For the text-containing cell, return its midpoint in (X, Y) coordinate format. 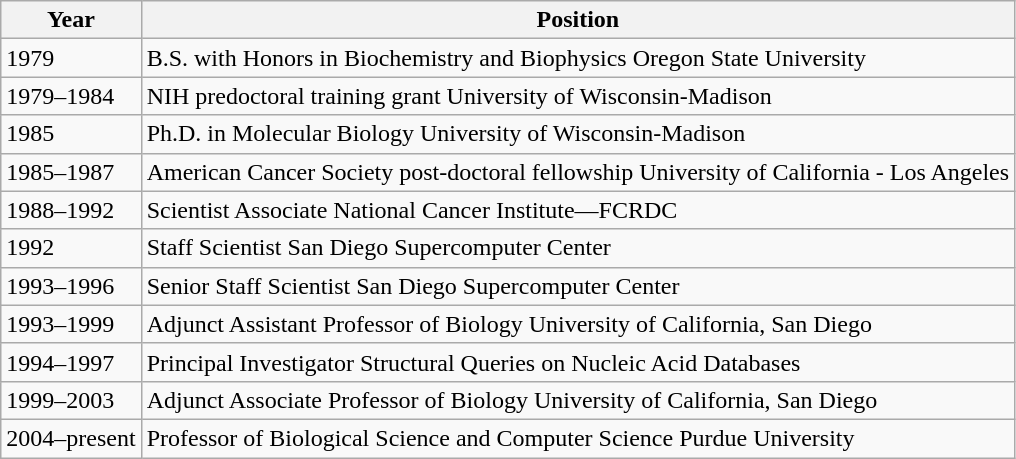
1979–1984 (71, 96)
NIH predoctoral training grant University of Wisconsin-Madison (578, 96)
1999–2003 (71, 400)
1994–1997 (71, 362)
1985 (71, 134)
Year (71, 20)
1992 (71, 248)
Adjunct Associate Professor of Biology University of California, San Diego (578, 400)
Staff Scientist San Diego Supercomputer Center (578, 248)
Senior Staff Scientist San Diego Supercomputer Center (578, 286)
Ph.D. in Molecular Biology University of Wisconsin-Madison (578, 134)
Scientist Associate National Cancer Institute—FCRDC (578, 210)
1988–1992 (71, 210)
1993–1996 (71, 286)
2004–present (71, 438)
Position (578, 20)
Principal Investigator Structural Queries on Nucleic Acid Databases (578, 362)
1993–1999 (71, 324)
1979 (71, 58)
1985–1987 (71, 172)
Professor of Biological Science and Computer Science Purdue University (578, 438)
B.S. with Honors in Biochemistry and Biophysics Oregon State University (578, 58)
American Cancer Society post-doctoral fellowship University of California - Los Angeles (578, 172)
Adjunct Assistant Professor of Biology University of California, San Diego (578, 324)
